Find where the given text appears and provide that cell's center as (x, y) coordinate. 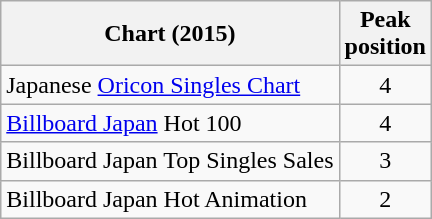
Billboard Japan Top Singles Sales (170, 161)
2 (385, 199)
Japanese Oricon Singles Chart (170, 85)
Billboard Japan Hot 100 (170, 123)
Billboard Japan Hot Animation (170, 199)
3 (385, 161)
Chart (2015) (170, 34)
Peakposition (385, 34)
